Locate the cell with the specified text and output its [x, y] center coordinate. 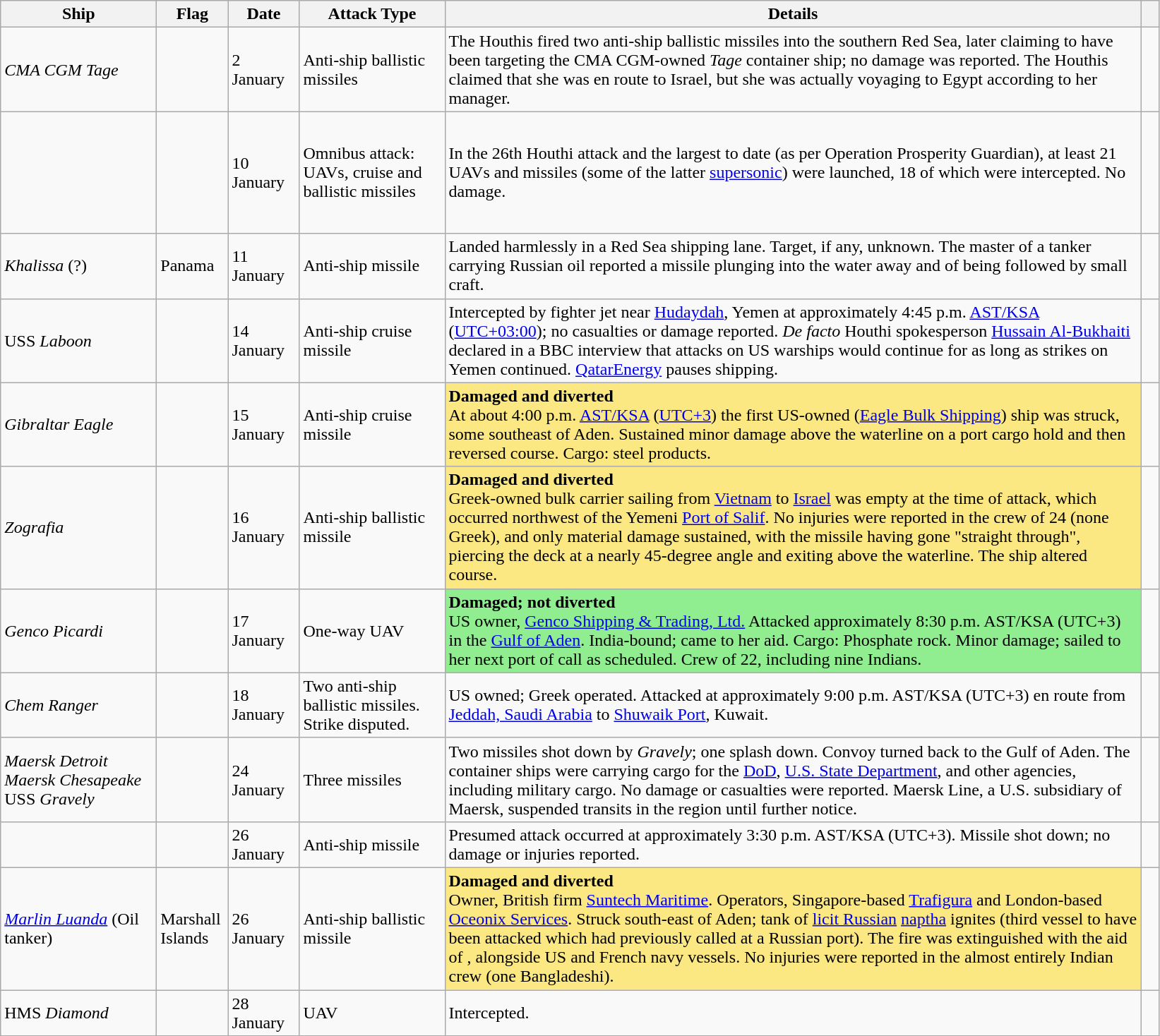
Maersk Detroit Maersk Chesapeake USS Gravely [79, 779]
Marlin Luanda (Oil tanker) [79, 929]
18 January [264, 705]
Anti-ship ballistic missiles [372, 69]
10 January [264, 172]
USS Laboon [79, 340]
Gibraltar Eagle [79, 425]
Genco Picardi [79, 631]
UAV [372, 1012]
Ship [79, 14]
Khalissa (?) [79, 266]
11 January [264, 266]
Date [264, 14]
28 January [264, 1012]
Attack Type [372, 14]
24 January [264, 779]
Details [793, 14]
2 January [264, 69]
16 January [264, 528]
Presumed attack occurred at approximately 3:30 p.m. AST/KSA (UTC+3). Missile shot down; no damage or injuries reported. [793, 844]
Flag [192, 14]
One-way UAV [372, 631]
Panama [192, 266]
15 January [264, 425]
Intercepted. [793, 1012]
17 January [264, 631]
HMS Diamond [79, 1012]
Marshall Islands [192, 929]
Zografia [79, 528]
CMA CGM Tage [79, 69]
Omnibus attack: UAVs, cruise and ballistic missiles [372, 172]
14 January [264, 340]
US owned; Greek operated. Attacked at approximately 9:00 p.m. AST/KSA (UTC+3) en route from Jeddah, Saudi Arabia to Shuwaik Port, Kuwait. [793, 705]
Three missiles [372, 779]
Two anti-ship ballistic missiles. Strike disputed. [372, 705]
Chem Ranger [79, 705]
